Find where the given text appears and provide that cell's center as [X, Y] coordinate. 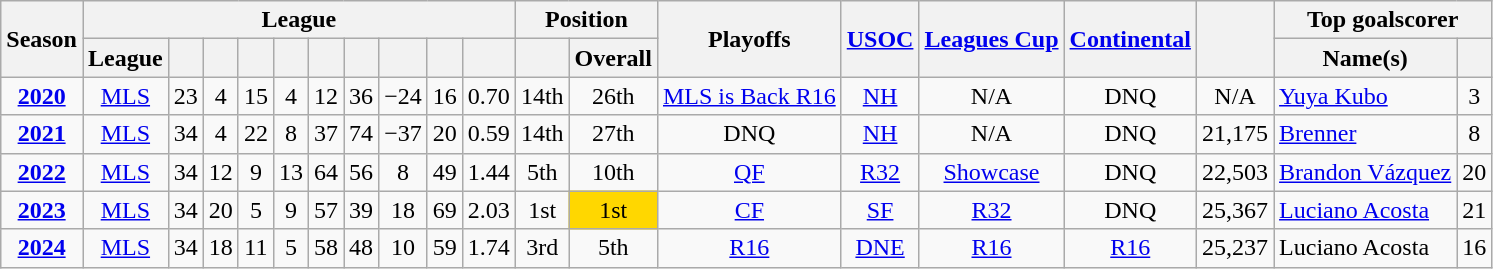
Position [586, 20]
Yuya Kubo [1366, 96]
13 [290, 172]
0.70 [488, 96]
Season [42, 39]
3rd [542, 248]
2020 [42, 96]
36 [362, 96]
Brandon Vázquez [1366, 172]
−37 [404, 134]
−24 [404, 96]
22,503 [1234, 172]
1.74 [488, 248]
2023 [42, 210]
USOC [880, 39]
Name(s) [1366, 58]
QF [749, 172]
10 [404, 248]
64 [326, 172]
Playoffs [749, 39]
26th [613, 96]
0.59 [488, 134]
Leagues Cup [992, 39]
CF [749, 210]
15 [256, 96]
Continental [1130, 39]
11 [256, 248]
25,367 [1234, 210]
MLS is Back R16 [749, 96]
10th [613, 172]
48 [362, 248]
2.03 [488, 210]
74 [362, 134]
39 [362, 210]
Brenner [1366, 134]
59 [444, 248]
27th [613, 134]
Showcase [992, 172]
23 [186, 96]
57 [326, 210]
2024 [42, 248]
25,237 [1234, 248]
69 [444, 210]
3 [1474, 96]
21 [1474, 210]
DNE [880, 248]
21,175 [1234, 134]
Top goalscorer [1383, 20]
58 [326, 248]
22 [256, 134]
37 [326, 134]
2021 [42, 134]
Overall [613, 58]
1.44 [488, 172]
56 [362, 172]
2022 [42, 172]
SF [880, 210]
49 [444, 172]
